Scan for the cell matching the given text and deliver its [x, y] coordinate at center. 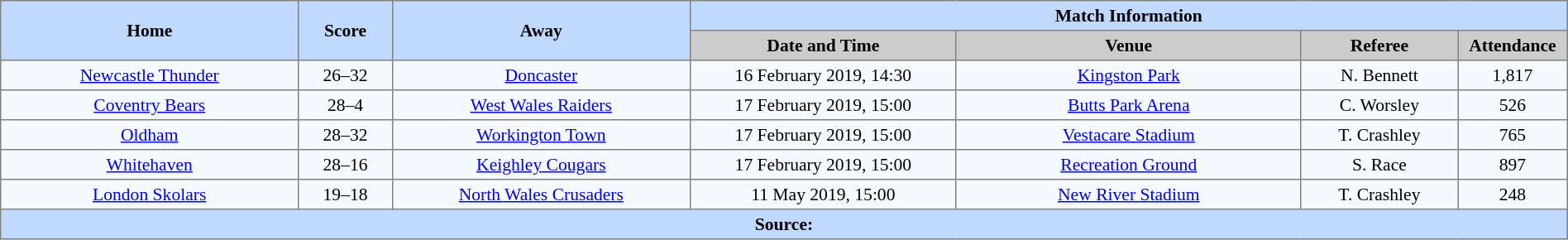
28–16 [346, 165]
Recreation Ground [1128, 165]
Doncaster [541, 75]
Venue [1128, 46]
765 [1513, 135]
26–32 [346, 75]
London Skolars [150, 194]
19–18 [346, 194]
Source: [784, 224]
Home [150, 31]
28–32 [346, 135]
Kingston Park [1128, 75]
16 February 2019, 14:30 [823, 75]
11 May 2019, 15:00 [823, 194]
Oldham [150, 135]
C. Worsley [1379, 105]
Referee [1379, 46]
526 [1513, 105]
28–4 [346, 105]
Attendance [1513, 46]
Date and Time [823, 46]
Butts Park Arena [1128, 105]
Whitehaven [150, 165]
Newcastle Thunder [150, 75]
Vestacare Stadium [1128, 135]
New River Stadium [1128, 194]
Score [346, 31]
N. Bennett [1379, 75]
West Wales Raiders [541, 105]
S. Race [1379, 165]
Coventry Bears [150, 105]
Keighley Cougars [541, 165]
Workington Town [541, 135]
Match Information [1128, 16]
897 [1513, 165]
North Wales Crusaders [541, 194]
1,817 [1513, 75]
Away [541, 31]
248 [1513, 194]
